Return [X, Y] of the center of cell containing provided text 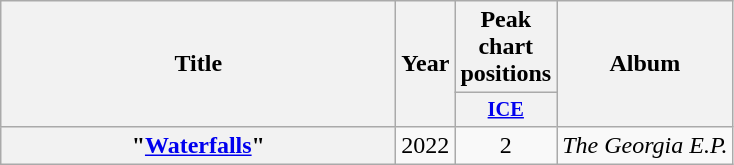
Title [198, 64]
ICE [506, 110]
"Waterfalls" [198, 145]
2 [506, 145]
Peak chart positions [506, 47]
The Georgia E.P. [645, 145]
2022 [426, 145]
Year [426, 64]
Album [645, 64]
